Capture the cell that displays the provided text and extract its (x, y) central coordinate. 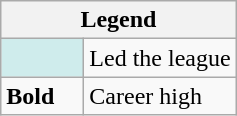
Legend (118, 20)
Bold (42, 96)
Career high (160, 96)
Led the league (160, 58)
